Output the (X, Y) coordinate of the center of the cell containing the given text.  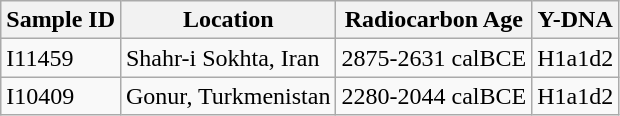
Sample ID (61, 20)
I10409 (61, 96)
Location (228, 20)
Shahr-i Sokhta, Iran (228, 58)
Radiocarbon Age (434, 20)
Gonur, Turkmenistan (228, 96)
Y-DNA (576, 20)
2280-2044 calBCE (434, 96)
I11459 (61, 58)
2875-2631 calBCE (434, 58)
